Scan for the cell matching the given text and deliver its (X, Y) coordinate at center. 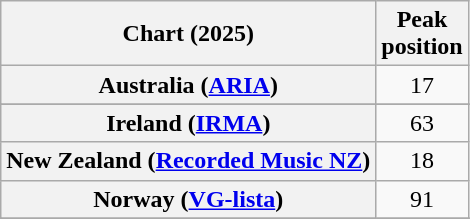
Ireland (IRMA) (188, 123)
17 (422, 85)
Chart (2025) (188, 34)
Norway (VG-lista) (188, 199)
New Zealand (Recorded Music NZ) (188, 161)
Australia (ARIA) (188, 85)
91 (422, 199)
18 (422, 161)
Peakposition (422, 34)
63 (422, 123)
